Extract the (X, Y) coordinate from the center of the cell holding the provided text.  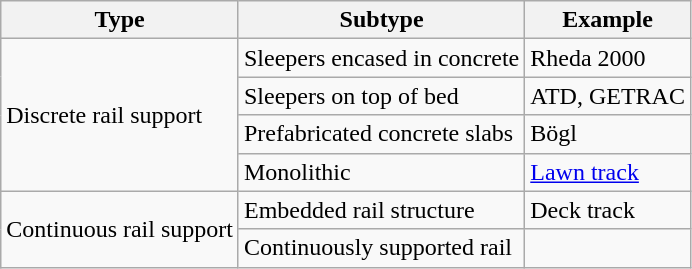
Deck track (608, 210)
Example (608, 20)
Subtype (381, 20)
ATD, GETRAC (608, 96)
Sleepers on top of bed (381, 96)
Monolithic (381, 172)
Embedded rail structure (381, 210)
Rheda 2000 (608, 58)
Sleepers encased in concrete (381, 58)
Discrete rail support (120, 115)
Prefabricated concrete slabs (381, 134)
Bögl (608, 134)
Continuous rail support (120, 229)
Type (120, 20)
Lawn track (608, 172)
Continuously supported rail (381, 248)
